Pinpoint the cell where the given text exists, returning its [x, y] midpoint coordinate. 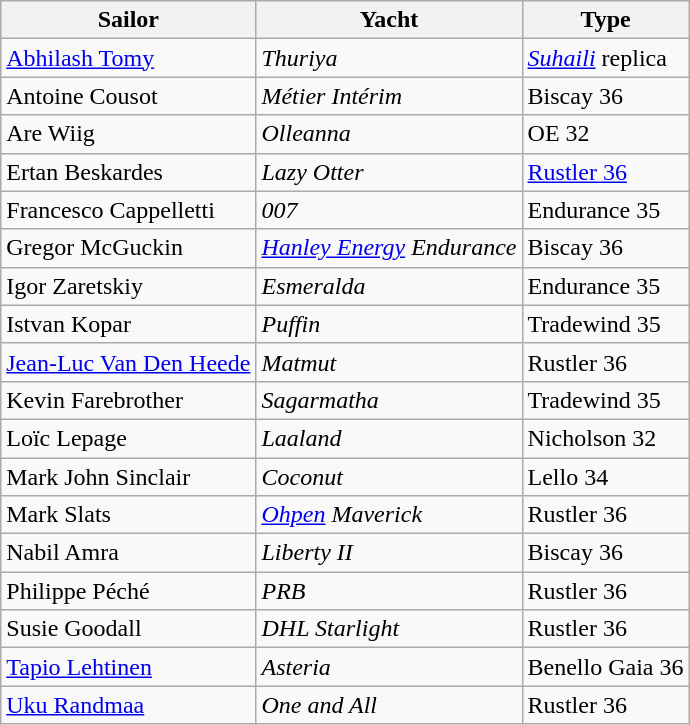
Hanley Energy Endurance [389, 248]
Puffin [389, 324]
Lello 34 [606, 477]
Susie Goodall [128, 629]
Coconut [389, 477]
Kevin Farebrother [128, 400]
Antoine Cousot [128, 96]
Francesco Cappelletti [128, 210]
Lazy Otter [389, 172]
Ohpen Maverick [389, 515]
PRB [389, 591]
Tapio Lehtinen [128, 667]
Yacht [389, 20]
Loïc Lepage [128, 438]
Ertan Beskardes [128, 172]
Abhilash Tomy [128, 58]
Métier Intérim [389, 96]
Matmut [389, 362]
Thuriya [389, 58]
007 [389, 210]
Istvan Kopar [128, 324]
Are Wiig [128, 134]
Uku Randmaa [128, 705]
OE 32 [606, 134]
Sagarmatha [389, 400]
Laaland [389, 438]
Liberty II [389, 553]
Asteria [389, 667]
Benello Gaia 36 [606, 667]
Suhaili replica [606, 58]
Nabil Amra [128, 553]
Gregor McGuckin [128, 248]
Sailor [128, 20]
One and All [389, 705]
Jean-Luc Van Den Heede [128, 362]
Nicholson 32 [606, 438]
Olleanna [389, 134]
Mark John Sinclair [128, 477]
Type [606, 20]
Esmeralda [389, 286]
DHL Starlight [389, 629]
Igor Zaretskiy [128, 286]
Philippe Péché [128, 591]
Mark Slats [128, 515]
